Pinpoint the cell where the given text exists, returning its (x, y) midpoint coordinate. 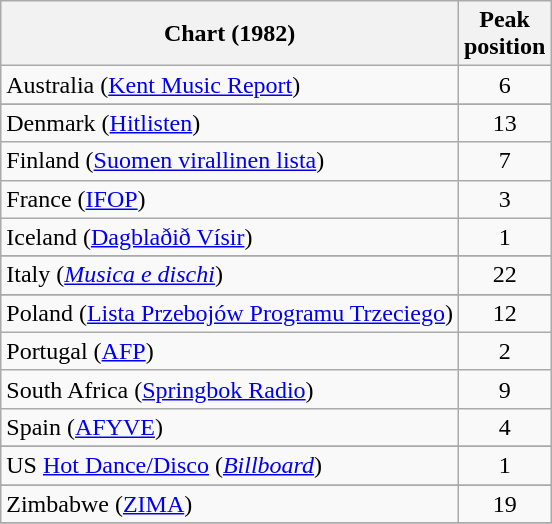
Zimbabwe (ZIMA) (230, 503)
6 (504, 85)
Finland (Suomen virallinen lista) (230, 161)
2 (504, 351)
3 (504, 199)
Portugal (AFP) (230, 351)
22 (504, 275)
Italy (Musica e dischi) (230, 275)
South Africa (Springbok Radio) (230, 389)
Poland (Lista Przebojów Programu Trzeciego) (230, 313)
Australia (Kent Music Report) (230, 85)
12 (504, 313)
Iceland (Dagblaðið Vísir) (230, 237)
Spain (AFYVE) (230, 427)
13 (504, 123)
19 (504, 503)
4 (504, 427)
US Hot Dance/Disco (Billboard) (230, 465)
France (IFOP) (230, 199)
Denmark (Hitlisten) (230, 123)
Peakposition (504, 34)
Chart (1982) (230, 34)
9 (504, 389)
7 (504, 161)
